Determine the (x, y) coordinate at the center of the cell enclosing the given text.  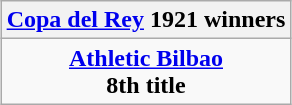
Copa del Rey 1921 winners (146, 20)
Athletic Bilbao8th title (146, 72)
